Scan for the cell matching the given text and deliver its (x, y) coordinate at center. 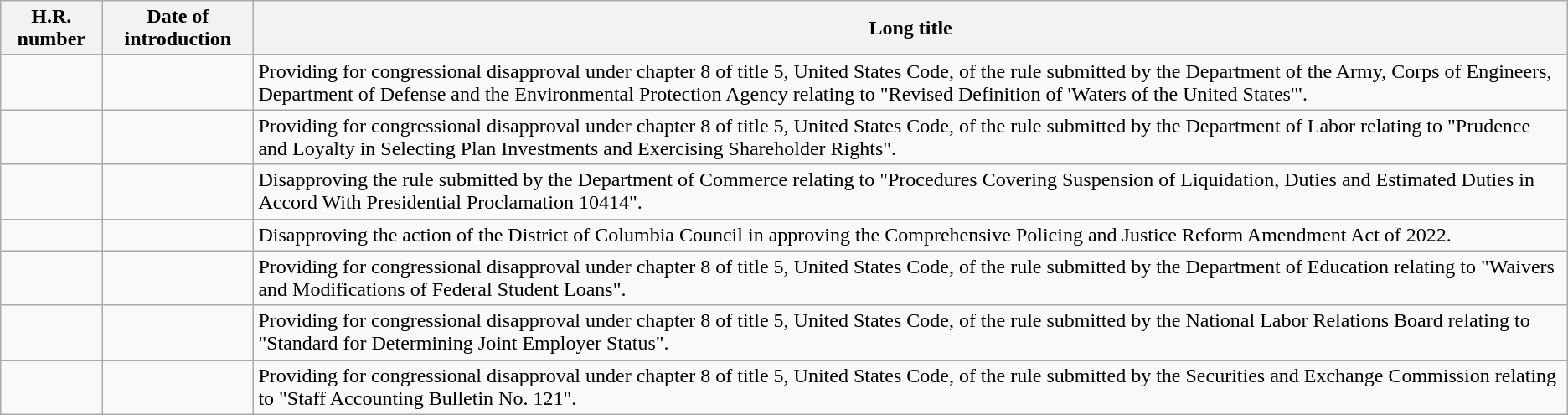
Disapproving the action of the District of Columbia Council in approving the Comprehensive Policing and Justice Reform Amendment Act of 2022. (910, 235)
Date of introduction (178, 29)
H.R. number (52, 29)
Long title (910, 29)
